Pinpoint the cell where the given text exists, returning its [x, y] midpoint coordinate. 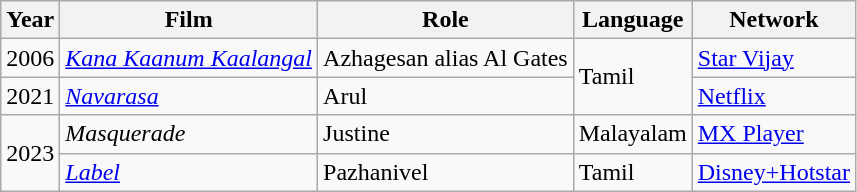
Navarasa [189, 96]
Netflix [774, 96]
MX Player [774, 134]
Arul [446, 96]
Disney+Hotstar [774, 172]
Film [189, 20]
Network [774, 20]
Azhagesan alias Al Gates [446, 58]
Malayalam [632, 134]
Masquerade [189, 134]
2006 [30, 58]
Label [189, 172]
Year [30, 20]
2023 [30, 153]
2021 [30, 96]
Kana Kaanum Kaalangal [189, 58]
Role [446, 20]
Language [632, 20]
Pazhanivel [446, 172]
Justine [446, 134]
Star Vijay [774, 58]
